From the cell containing the given text, extract its center point as [X, Y] coordinate. 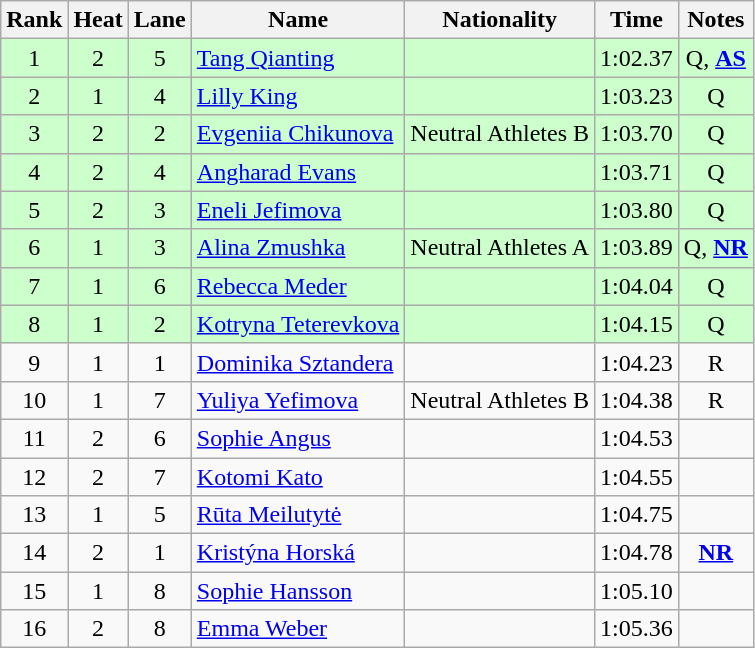
16 [34, 629]
9 [34, 362]
Emma Weber [298, 629]
1:02.37 [637, 58]
Time [637, 20]
Lane [160, 20]
Name [298, 20]
Dominika Sztandera [298, 362]
Eneli Jefimova [298, 210]
NR [716, 553]
1:04.55 [637, 477]
Rūta Meilutytė [298, 515]
14 [34, 553]
1:03.89 [637, 248]
Angharad Evans [298, 172]
Alina Zmushka [298, 248]
1:03.23 [637, 96]
1:04.23 [637, 362]
Kotryna Teterevkova [298, 324]
1:04.78 [637, 553]
Sophie Angus [298, 438]
1:04.04 [637, 286]
Sophie Hansson [298, 591]
Kotomi Kato [298, 477]
Kristýna Horská [298, 553]
Yuliya Yefimova [298, 400]
1:03.71 [637, 172]
1:05.36 [637, 629]
Evgeniia Chikunova [298, 134]
11 [34, 438]
1:04.38 [637, 400]
1:04.75 [637, 515]
1:04.15 [637, 324]
Rebecca Meder [298, 286]
Lilly King [298, 96]
Neutral Athletes A [500, 248]
Nationality [500, 20]
15 [34, 591]
Q, AS [716, 58]
Tang Qianting [298, 58]
1:03.80 [637, 210]
Q, NR [716, 248]
12 [34, 477]
Heat [98, 20]
1:04.53 [637, 438]
Notes [716, 20]
13 [34, 515]
1:03.70 [637, 134]
10 [34, 400]
Rank [34, 20]
1:05.10 [637, 591]
